Return (x, y) of the center of cell containing provided text 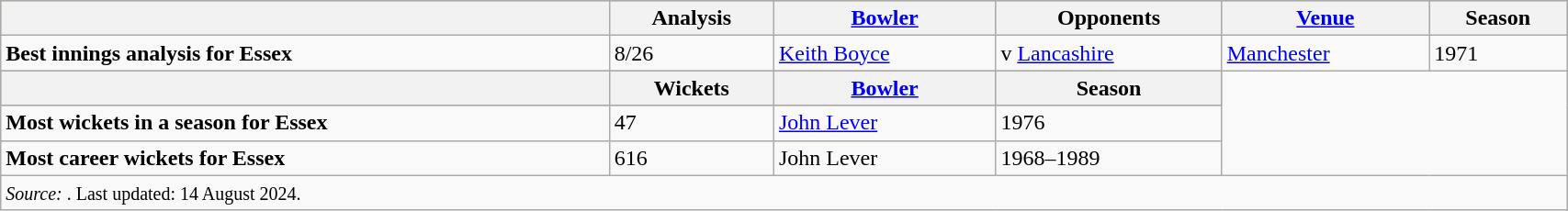
Most wickets in a season for Essex (305, 123)
Best innings analysis for Essex (305, 53)
1968–1989 (1109, 158)
Wickets (691, 88)
616 (691, 158)
Manchester (1325, 53)
Most career wickets for Essex (305, 158)
v Lancashire (1109, 53)
Venue (1325, 18)
1976 (1109, 123)
Keith Boyce (884, 53)
47 (691, 123)
Opponents (1109, 18)
8/26 (691, 53)
Analysis (691, 18)
Source: . Last updated: 14 August 2024. (784, 193)
1971 (1498, 53)
